Locate the cell with the specified text and output its (x, y) center coordinate. 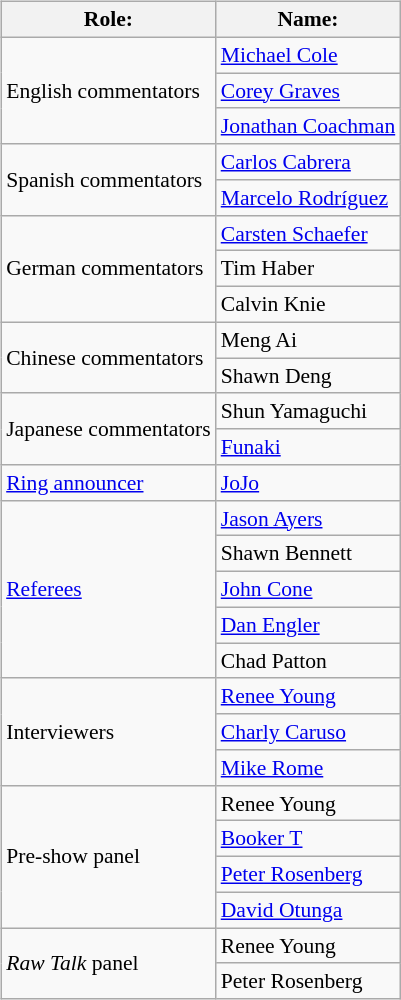
Michael Cole (308, 55)
Chinese commentators (108, 358)
Role: (108, 20)
Japanese commentators (108, 428)
Meng Ai (308, 340)
Charly Caruso (308, 732)
Jonathan Coachman (308, 126)
Marcelo Rodríguez (308, 198)
David Otunga (308, 910)
Shawn Bennett (308, 554)
English commentators (108, 90)
Interviewers (108, 732)
Pre-show panel (108, 856)
JoJo (308, 483)
Booker T (308, 839)
Tim Haber (308, 269)
Chad Patton (308, 661)
Corey Graves (308, 91)
Funaki (308, 447)
Jason Ayers (308, 518)
Shawn Deng (308, 376)
Ring announcer (108, 483)
German commentators (108, 268)
Name: (308, 20)
Dan Engler (308, 625)
Mike Rome (308, 768)
John Cone (308, 590)
Raw Talk panel (108, 964)
Spanish commentators (108, 180)
Shun Yamaguchi (308, 411)
Calvin Knie (308, 305)
Carlos Cabrera (308, 162)
Carsten Schaefer (308, 233)
Referees (108, 589)
